For the text-containing cell, return its midpoint in [X, Y] coordinate format. 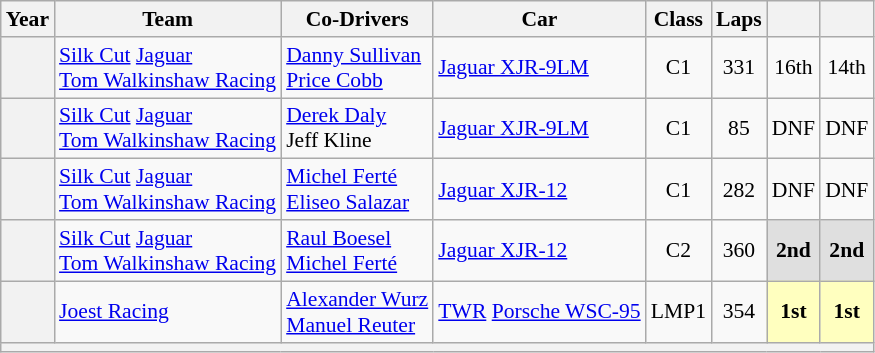
331 [739, 68]
16th [794, 68]
Year [28, 19]
Raul Boesel Michel Ferté [357, 250]
Car [539, 19]
Alexander Wurz Manuel Reuter [357, 312]
C2 [678, 250]
85 [739, 128]
Derek Daly Jeff Kline [357, 128]
Team [168, 19]
Co-Drivers [357, 19]
354 [739, 312]
LMP1 [678, 312]
282 [739, 190]
Michel Ferté Eliseo Salazar [357, 190]
14th [846, 68]
Class [678, 19]
Laps [739, 19]
Joest Racing [168, 312]
TWR Porsche WSC-95 [539, 312]
Danny Sullivan Price Cobb [357, 68]
360 [739, 250]
